Detect which cell encompasses the target text, then output its (X, Y) center coordinate. 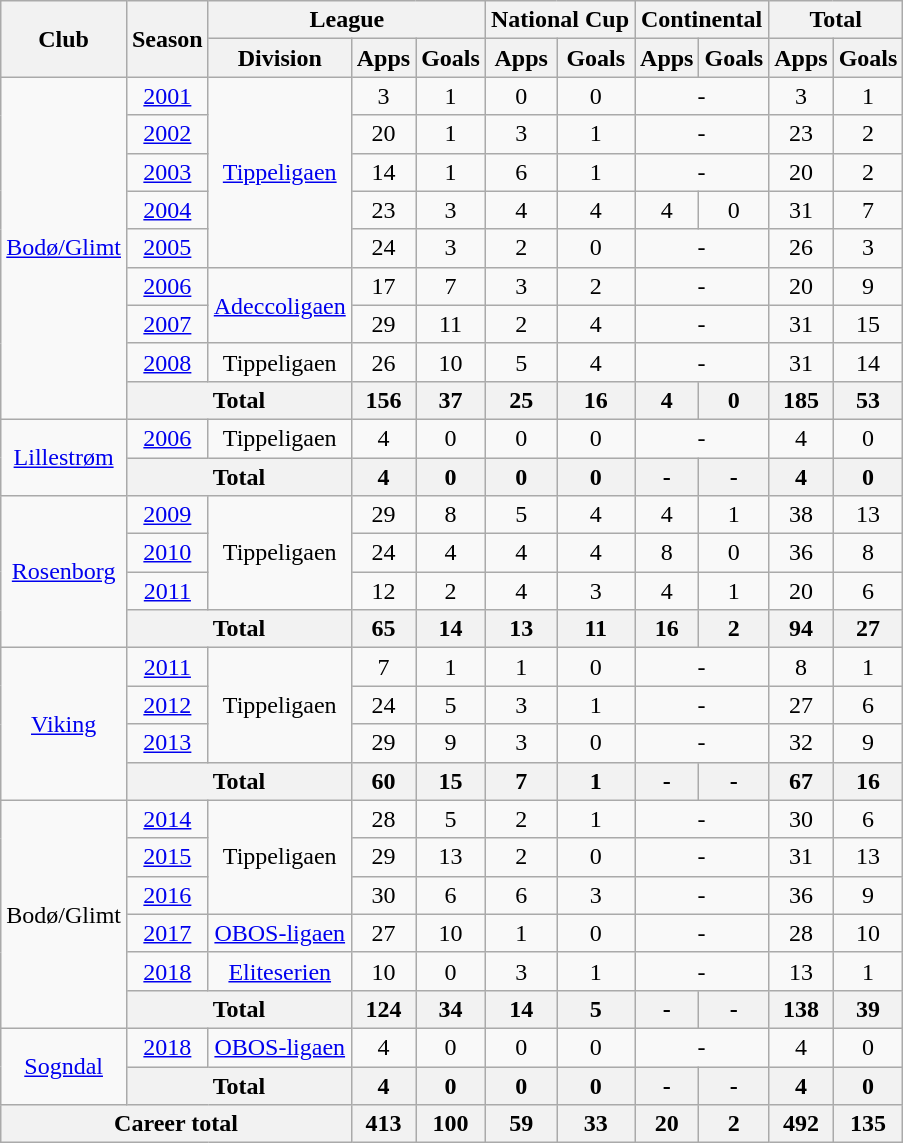
100 (451, 1124)
Viking (64, 724)
185 (801, 400)
2017 (167, 933)
Rosenborg (64, 572)
59 (521, 1124)
League (346, 20)
Sogndal (64, 1066)
34 (451, 1009)
94 (801, 629)
53 (868, 400)
2007 (167, 324)
Adeccoligaen (280, 305)
2001 (167, 96)
67 (801, 781)
17 (383, 286)
2014 (167, 819)
2010 (167, 553)
33 (596, 1124)
138 (801, 1009)
2004 (167, 210)
Continental (702, 20)
Career total (176, 1124)
2013 (167, 743)
413 (383, 1124)
Eliteserien (280, 971)
2015 (167, 857)
2008 (167, 362)
32 (801, 743)
2016 (167, 895)
2012 (167, 705)
Division (280, 58)
25 (521, 400)
2009 (167, 515)
Club (64, 39)
2005 (167, 248)
65 (383, 629)
135 (868, 1124)
Season (167, 39)
12 (383, 591)
124 (383, 1009)
39 (868, 1009)
2003 (167, 172)
Lillestrøm (64, 457)
2002 (167, 134)
492 (801, 1124)
156 (383, 400)
37 (451, 400)
National Cup (560, 20)
38 (801, 515)
60 (383, 781)
